Find where the given text appears and provide that cell's center as [X, Y] coordinate. 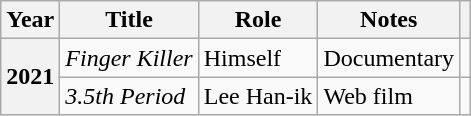
Notes [389, 20]
Role [258, 20]
Documentary [389, 58]
Title [129, 20]
Web film [389, 96]
3.5th Period [129, 96]
Year [30, 20]
Finger Killer [129, 58]
Lee Han-ik [258, 96]
Himself [258, 58]
2021 [30, 77]
